Search for the cell housing the specified text and yield its (x, y) center coordinate. 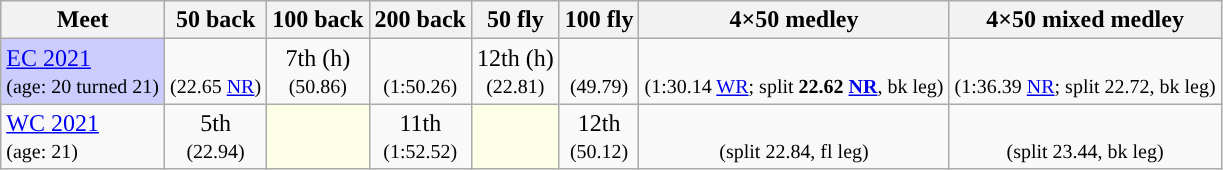
100 back (318, 20)
(22.65 NR) (215, 72)
4×50 mixed medley (1085, 20)
5th(22.94) (215, 136)
50 fly (515, 20)
12th(50.12) (599, 136)
(49.79) (599, 72)
(1:36.39 NR; split 22.72, bk leg) (1085, 72)
WC 2021(age: 21) (83, 136)
100 fly (599, 20)
12th (h)(22.81) (515, 72)
200 back (420, 20)
(split 23.44, bk leg) (1085, 136)
EC 2021(age: 20 turned 21) (83, 72)
Meet (83, 20)
50 back (215, 20)
(1:30.14 WR; split 22.62 NR, bk leg) (794, 72)
(split 22.84, fl leg) (794, 136)
11th(1:52.52) (420, 136)
4×50 medley (794, 20)
(1:50.26) (420, 72)
7th (h)(50.86) (318, 72)
